Provide the [x, y] coordinate of the cell's center where the given text is located.  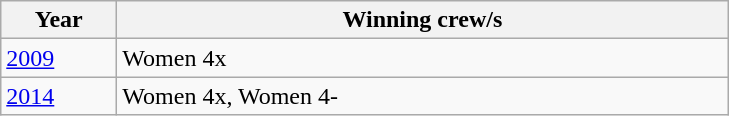
Women 4x, Women 4- [422, 96]
Winning crew/s [422, 20]
2009 [59, 58]
Women 4x [422, 58]
2014 [59, 96]
Year [59, 20]
